Detect which cell encompasses the target text, then output its (x, y) center coordinate. 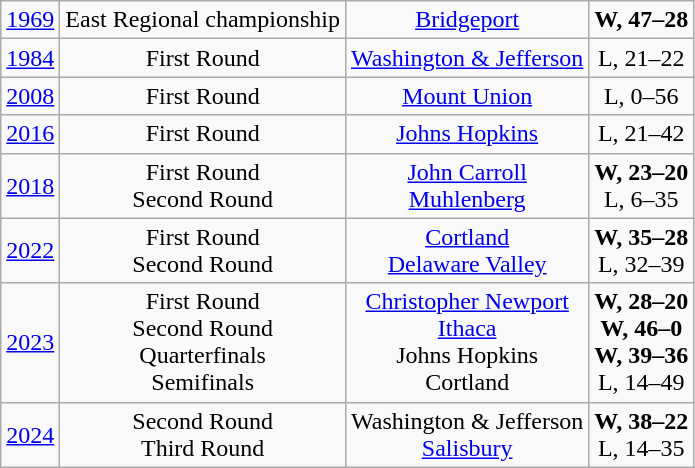
W, 38–22L, 14–35 (642, 434)
L, 0–56 (642, 96)
2008 (30, 96)
2016 (30, 134)
2018 (30, 186)
W, 28–20W, 46–0W, 39–36L, 14–49 (642, 342)
1969 (30, 20)
W, 23–20L, 6–35 (642, 186)
W, 47–28 (642, 20)
L, 21–42 (642, 134)
Second RoundThird Round (203, 434)
W, 35–28L, 32–39 (642, 250)
Bridgeport (466, 20)
John CarrollMuhlenberg (466, 186)
Johns Hopkins (466, 134)
Washington & JeffersonSalisbury (466, 434)
Mount Union (466, 96)
First RoundSecond RoundQuarterfinalsSemifinals (203, 342)
L, 21–22 (642, 58)
Washington & Jefferson (466, 58)
2022 (30, 250)
2023 (30, 342)
1984 (30, 58)
CortlandDelaware Valley (466, 250)
2024 (30, 434)
East Regional championship (203, 20)
Christopher NewportIthacaJohns HopkinsCortland (466, 342)
